Detect which cell encompasses the target text, then output its (X, Y) center coordinate. 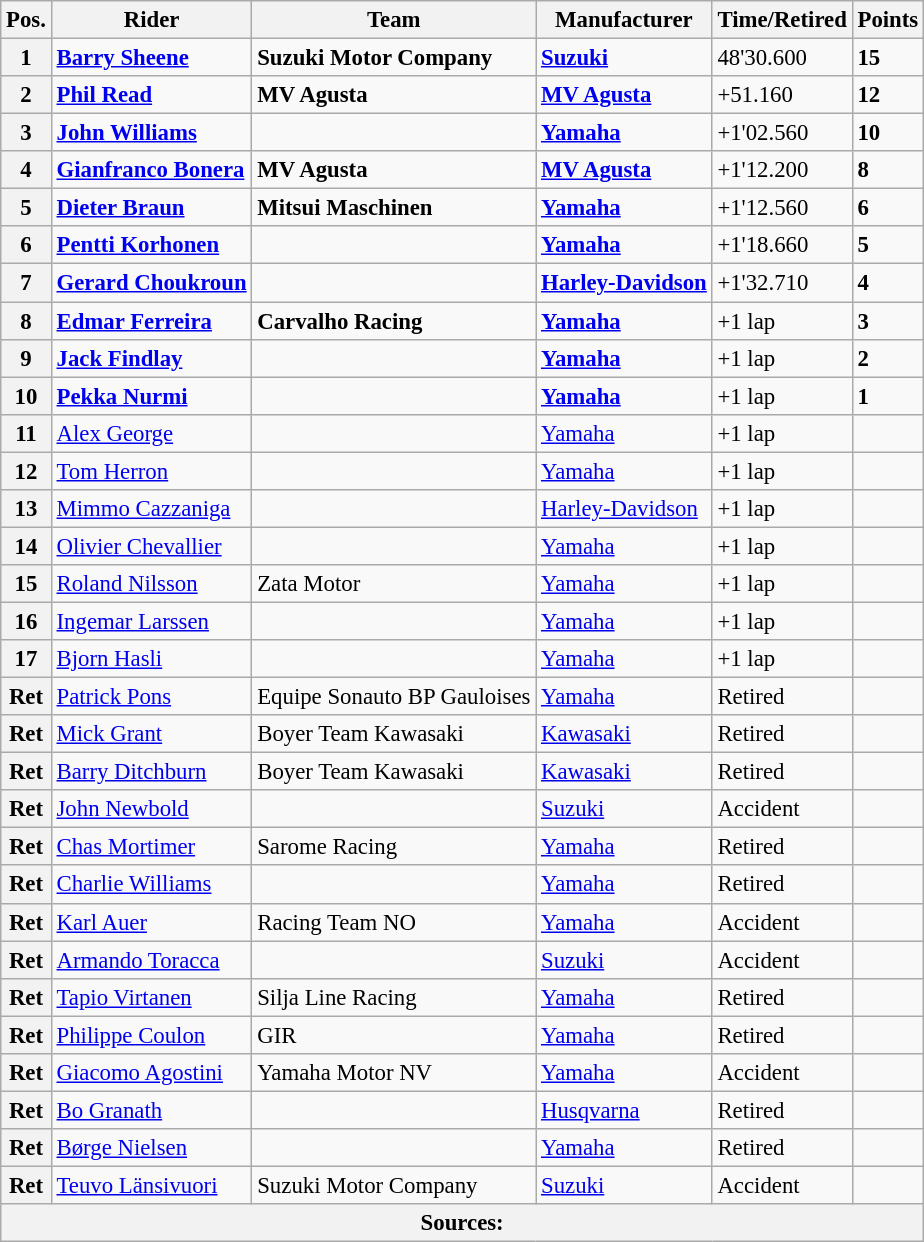
7 (26, 283)
+1'18.660 (782, 245)
Dieter Braun (152, 208)
11 (26, 433)
+1'02.560 (782, 133)
Armando Toracca (152, 960)
17 (26, 659)
Time/Retired (782, 20)
48'30.600 (782, 58)
16 (26, 621)
Husqvarna (624, 1110)
Barry Ditchburn (152, 772)
John Williams (152, 133)
Pekka Nurmi (152, 396)
13 (26, 509)
Mitsui Maschinen (394, 208)
Pentti Korhonen (152, 245)
Equipe Sonauto BP Gauloises (394, 697)
Mick Grant (152, 734)
+51.160 (782, 95)
Zata Motor (394, 584)
Rider (152, 20)
Phil Read (152, 95)
GIR (394, 1035)
Roland Nilsson (152, 584)
Edmar Ferreira (152, 321)
Gerard Choukroun (152, 283)
+1'12.560 (782, 208)
Patrick Pons (152, 697)
John Newbold (152, 809)
Teuvo Länsivuori (152, 1185)
Yamaha Motor NV (394, 1073)
Bjorn Hasli (152, 659)
Team (394, 20)
+1'12.200 (782, 170)
Giacomo Agostini (152, 1073)
Pos. (26, 20)
Philippe Coulon (152, 1035)
Sources: (462, 1223)
Points (888, 20)
Carvalho Racing (394, 321)
Jack Findlay (152, 358)
Tom Herron (152, 471)
Olivier Chevallier (152, 546)
Bo Granath (152, 1110)
Gianfranco Bonera (152, 170)
Alex George (152, 433)
Racing Team NO (394, 922)
Charlie Williams (152, 885)
Manufacturer (624, 20)
Tapio Virtanen (152, 997)
Sarome Racing (394, 847)
Chas Mortimer (152, 847)
14 (26, 546)
9 (26, 358)
Barry Sheene (152, 58)
Børge Nielsen (152, 1148)
+1'32.710 (782, 283)
Mimmo Cazzaniga (152, 509)
Silja Line Racing (394, 997)
Ingemar Larssen (152, 621)
Karl Auer (152, 922)
